Scan for the cell matching the given text and deliver its [X, Y] coordinate at center. 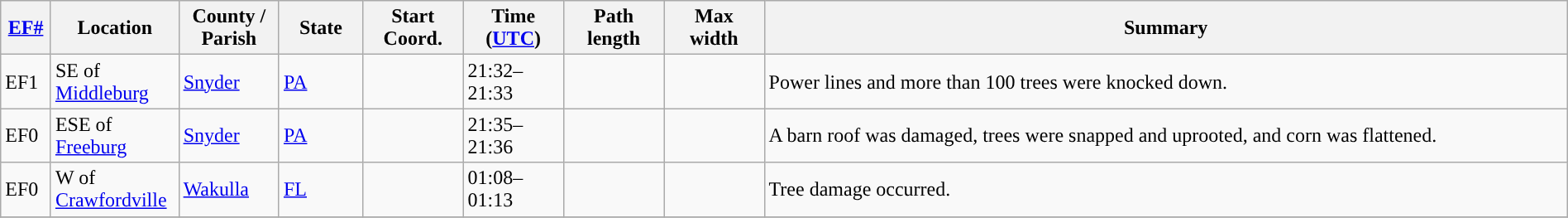
Start Coord. [414, 28]
Time (UTC) [513, 28]
Path length [614, 28]
Power lines and more than 100 trees were knocked down. [1166, 81]
21:35–21:36 [513, 136]
Location [114, 28]
State [321, 28]
ESE of Freeburg [114, 136]
SE of Middleburg [114, 81]
Tree damage occurred. [1166, 189]
01:08–01:13 [513, 189]
EF1 [26, 81]
21:32–21:33 [513, 81]
County / Parish [228, 28]
W of Crawfordville [114, 189]
A barn roof was damaged, trees were snapped and uprooted, and corn was flattened. [1166, 136]
Max width [715, 28]
Wakulla [228, 189]
EF# [26, 28]
Summary [1166, 28]
FL [321, 189]
